Extract the [X, Y] coordinate from the center of the cell holding the provided text.  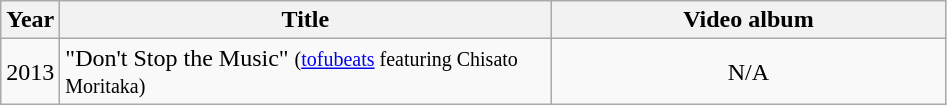
Year [30, 20]
2013 [30, 72]
Video album [748, 20]
N/A [748, 72]
"Don't Stop the Music" (tofubeats featuring Chisato Moritaka) [306, 72]
Title [306, 20]
